Search for the cell housing the specified text and yield its [x, y] center coordinate. 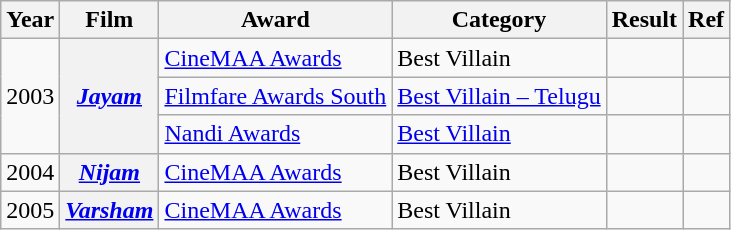
Best Villain – Telugu [499, 96]
Nijam [110, 172]
Filmfare Awards South [276, 96]
Category [499, 20]
Award [276, 20]
Film [110, 20]
Nandi Awards [276, 134]
2004 [30, 172]
2005 [30, 210]
Ref [706, 20]
2003 [30, 96]
Result [644, 20]
Jayam [110, 96]
Varsham [110, 210]
Year [30, 20]
